Capture the cell that displays the provided text and extract its (x, y) central coordinate. 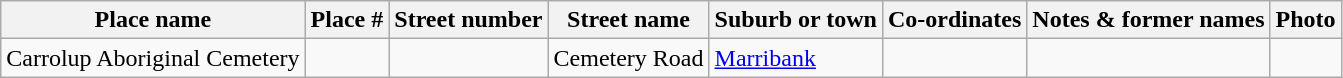
Cemetery Road (628, 58)
Carrolup Aboriginal Cemetery (153, 58)
Co-ordinates (954, 20)
Photo (1306, 20)
Street number (468, 20)
Place name (153, 20)
Street name (628, 20)
Suburb or town (796, 20)
Place # (347, 20)
Marribank (796, 58)
Notes & former names (1148, 20)
